Return the [X, Y] coordinate for the center point of the cell that contains the specified text.  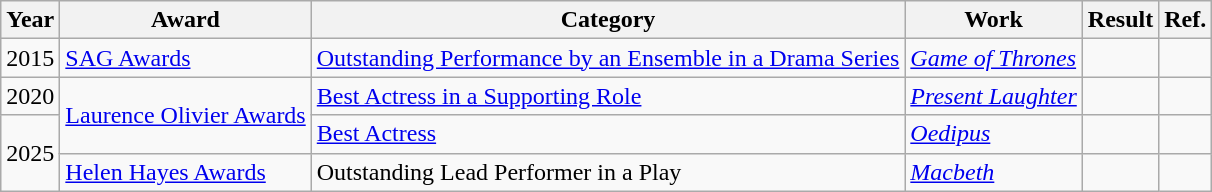
Oedipus [994, 134]
Work [994, 20]
Helen Hayes Awards [186, 172]
Award [186, 20]
2025 [30, 153]
Macbeth [994, 172]
Laurence Olivier Awards [186, 115]
Ref. [1186, 20]
Result [1120, 20]
Category [608, 20]
Present Laughter [994, 96]
Best Actress in a Supporting Role [608, 96]
Year [30, 20]
SAG Awards [186, 58]
Outstanding Performance by an Ensemble in a Drama Series [608, 58]
Outstanding Lead Performer in a Play [608, 172]
Game of Thrones [994, 58]
2020 [30, 96]
Best Actress [608, 134]
2015 [30, 58]
